Detect which cell encompasses the target text, then output its (X, Y) center coordinate. 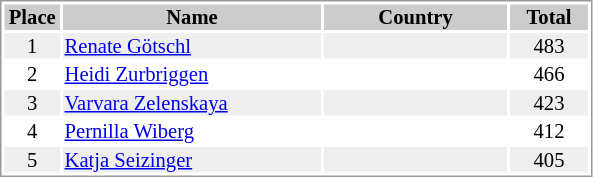
Katja Seizinger (192, 160)
3 (32, 103)
Name (192, 17)
2 (32, 75)
1 (32, 46)
Place (32, 17)
Pernilla Wiberg (192, 131)
405 (549, 160)
423 (549, 103)
Country (416, 17)
5 (32, 160)
412 (549, 131)
Total (549, 17)
Heidi Zurbriggen (192, 75)
4 (32, 131)
Varvara Zelenskaya (192, 103)
483 (549, 46)
466 (549, 75)
Renate Götschl (192, 46)
